Locate the cell with the specified text and output its (x, y) center coordinate. 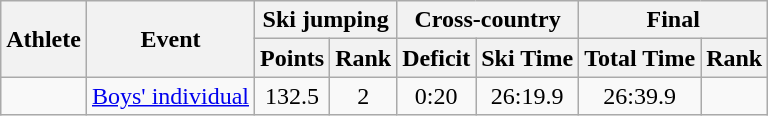
Ski Time (528, 58)
Ski jumping (326, 20)
Total Time (640, 58)
0:20 (436, 96)
Final (674, 20)
Cross-country (488, 20)
Boys' individual (170, 96)
Points (292, 58)
Deficit (436, 58)
26:39.9 (640, 96)
Athlete (44, 39)
132.5 (292, 96)
Event (170, 39)
2 (364, 96)
26:19.9 (528, 96)
